Capture the cell that displays the provided text and extract its [X, Y] central coordinate. 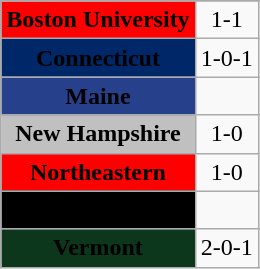
Providence [98, 210]
1-0-1 [226, 58]
Northeastern [98, 172]
Boston University [98, 20]
New Hampshire [98, 134]
Maine [98, 96]
2-0-1 [226, 248]
1-1 [226, 20]
Connecticut [98, 58]
Vermont [98, 248]
